Detect which cell encompasses the target text, then output its [X, Y] center coordinate. 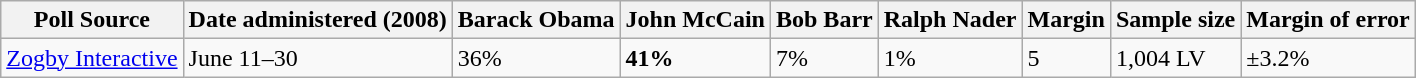
Margin of error [1328, 20]
41% [695, 58]
36% [536, 58]
Poll Source [92, 20]
1,004 LV [1175, 58]
Date administered (2008) [318, 20]
Barack Obama [536, 20]
Ralph Nader [950, 20]
June 11–30 [318, 58]
John McCain [695, 20]
1% [950, 58]
5 [1066, 58]
Margin [1066, 20]
Bob Barr [824, 20]
±3.2% [1328, 58]
Sample size [1175, 20]
7% [824, 58]
Zogby Interactive [92, 58]
